From the cell containing the given text, extract its center point as (x, y) coordinate. 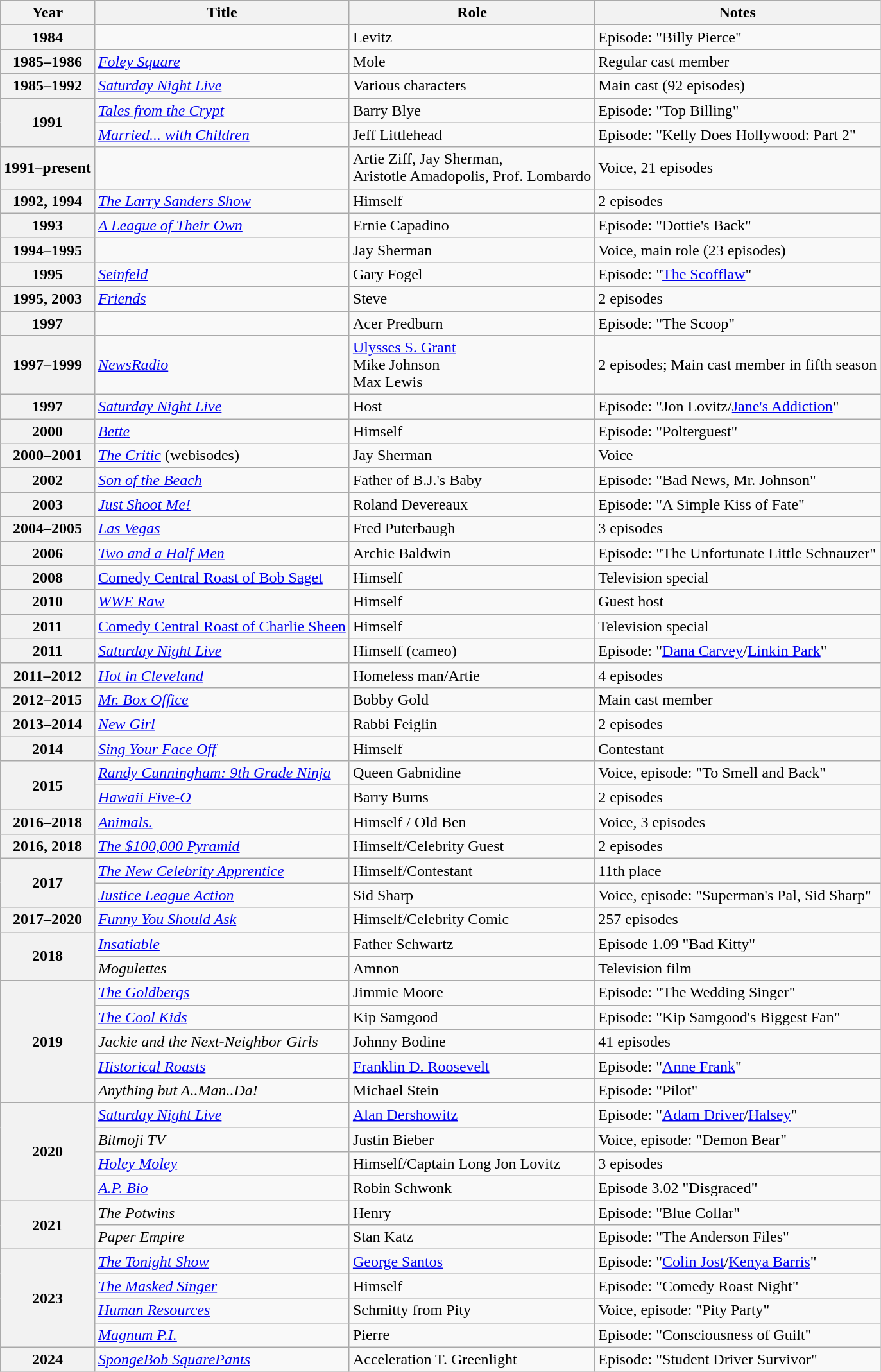
2014 (47, 749)
Episode: "Kelly Does Hollywood: Part 2" (738, 135)
Artie Ziff, Jay Sherman, Aristotle Amadopolis, Prof. Lombardo (472, 168)
Comedy Central Roast of Bob Saget (222, 578)
Episode: "Comedy Roast Night" (738, 1286)
A.P. Bio (222, 1188)
1995 (47, 274)
Episode: "Kip Samgood's Biggest Fan" (738, 1017)
2006 (47, 553)
The Critic (webisodes) (222, 456)
Levitz (472, 37)
Host (472, 407)
A League of Their Own (222, 225)
Acceleration T. Greenlight (472, 1359)
41 episodes (738, 1042)
Son of the Beach (222, 480)
WWE Raw (222, 602)
2015 (47, 785)
Episode: "Adam Driver/Halsey" (738, 1115)
Animals. (222, 822)
1997–1999 (47, 365)
Jeff Littlehead (472, 135)
Kip Samgood (472, 1017)
Voice, episode: "Superman's Pal, Sid Sharp" (738, 895)
Episode: "Dana Carvey/Linkin Park" (738, 651)
Bobby Gold (472, 699)
Father of B.J.'s Baby (472, 480)
Episode: "The Anderson Files" (738, 1237)
2011–2012 (47, 675)
Episode: "The Scofflaw" (738, 274)
Voice, 21 episodes (738, 168)
Main cast (92 episodes) (738, 86)
Justice League Action (222, 895)
Human Resources (222, 1310)
Insatiable (222, 944)
Regular cast member (738, 62)
Voice (738, 456)
Pierre (472, 1335)
Voice, episode: "Pity Party" (738, 1310)
Sid Sharp (472, 895)
Guest host (738, 602)
2016–2018 (47, 822)
2000–2001 (47, 456)
Main cast member (738, 699)
1985–1992 (47, 86)
Television film (738, 968)
Gary Fogel (472, 274)
Episode: "Colin Jost/Kenya Barris" (738, 1262)
257 episodes (738, 920)
2008 (47, 578)
George Santos (472, 1262)
Anything but A..Man..Da! (222, 1090)
Voice, main role (23 episodes) (738, 250)
1991 (47, 123)
Year (47, 13)
Voice, episode: "Demon Bear" (738, 1139)
Schmitty from Pity (472, 1310)
1994–1995 (47, 250)
Episode: "The Wedding Singer" (738, 993)
Comedy Central Roast of Charlie Sheen (222, 626)
Episode: "The Scoop" (738, 323)
Episode: "The Unfortunate Little Schnauzer" (738, 553)
Episode: "Billy Pierce" (738, 37)
Steve (472, 298)
Contestant (738, 749)
The $100,000 Pyramid (222, 846)
Married... with Children (222, 135)
Voice, 3 episodes (738, 822)
Holey Moley (222, 1164)
Archie Baldwin (472, 553)
Episode: "Blue Collar" (738, 1213)
2023 (47, 1298)
Himself / Old Ben (472, 822)
Barry Blye (472, 110)
The Goldbergs (222, 993)
Justin Bieber (472, 1139)
Himself/Celebrity Guest (472, 846)
Episode 3.02 "Disgraced" (738, 1188)
Notes (738, 13)
Roland Devereaux (472, 504)
Voice, episode: "To Smell and Back" (738, 773)
Funny You Should Ask (222, 920)
Amnon (472, 968)
2020 (47, 1151)
Acer Predburn (472, 323)
Randy Cunningham: 9th Grade Ninja (222, 773)
Bitmoji TV (222, 1139)
2024 (47, 1359)
2021 (47, 1225)
Episode 1.09 "Bad Kitty" (738, 944)
2002 (47, 480)
SpongeBob SquarePants (222, 1359)
Episode: "Pilot" (738, 1090)
Mr. Box Office (222, 699)
Episode: "Consciousness of Guilt" (738, 1335)
The Potwins (222, 1213)
2 episodes; Main cast member in fifth season (738, 365)
The Masked Singer (222, 1286)
Seinfeld (222, 274)
Two and a Half Men (222, 553)
NewsRadio (222, 365)
Hot in Cleveland (222, 675)
Episode: "Jon Lovitz/Jane's Addiction" (738, 407)
Himself/Contestant (472, 871)
Alan Dershowitz (472, 1115)
Henry (472, 1213)
The New Celebrity Apprentice (222, 871)
Fred Puterbaugh (472, 529)
Foley Square (222, 62)
2012–2015 (47, 699)
Himself/Captain Long Jon Lovitz (472, 1164)
2019 (47, 1042)
Sing Your Face Off (222, 749)
Historical Roasts (222, 1066)
2003 (47, 504)
Episode: "Bad News, Mr. Johnson" (738, 480)
Franklin D. Roosevelt (472, 1066)
Magnum P.I. (222, 1335)
Johnny Bodine (472, 1042)
Himself/Celebrity Comic (472, 920)
11th place (738, 871)
Episode: "Anne Frank" (738, 1066)
2018 (47, 956)
2000 (47, 431)
The Tonight Show (222, 1262)
Role (472, 13)
2004–2005 (47, 529)
Queen Gabnidine (472, 773)
1992, 1994 (47, 201)
Tales from the Crypt (222, 110)
Mogulettes (222, 968)
2017–2020 (47, 920)
The Larry Sanders Show (222, 201)
Various characters (472, 86)
Rabbi Feiglin (472, 724)
Bette (222, 431)
Hawaii Five-O (222, 798)
Stan Katz (472, 1237)
1985–1986 (47, 62)
Episode: "Top Billing" (738, 110)
Mole (472, 62)
Ulysses S. GrantMike JohnsonMax Lewis (472, 365)
1993 (47, 225)
Paper Empire (222, 1237)
The Cool Kids (222, 1017)
Las Vegas (222, 529)
Jimmie Moore (472, 993)
Robin Schwonk (472, 1188)
Jackie and the Next-Neighbor Girls (222, 1042)
2013–2014 (47, 724)
Homeless man/Artie (472, 675)
Friends (222, 298)
Father Schwartz (472, 944)
Episode: "Student Driver Survivor" (738, 1359)
1995, 2003 (47, 298)
Michael Stein (472, 1090)
Episode: "A Simple Kiss of Fate" (738, 504)
4 episodes (738, 675)
2010 (47, 602)
Just Shoot Me! (222, 504)
New Girl (222, 724)
Episode: "Dottie's Back" (738, 225)
Ernie Capadino (472, 225)
2017 (47, 883)
Himself (cameo) (472, 651)
1991–present (47, 168)
1984 (47, 37)
Title (222, 13)
2016, 2018 (47, 846)
Episode: "Polterguest" (738, 431)
Barry Burns (472, 798)
